Return (X, Y) of the center of cell containing provided text 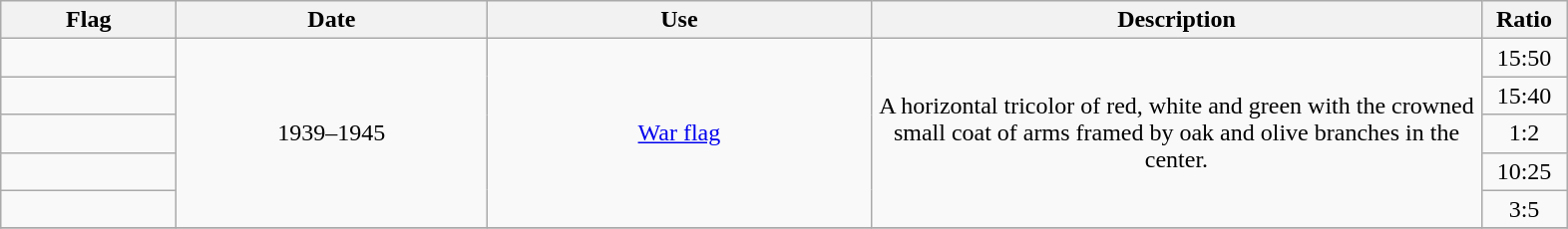
10:25 (1524, 171)
A horizontal tricolor of red, white and green with the crowned small coat of arms framed by oak and olive branches in the center. (1177, 133)
15:40 (1524, 96)
1:2 (1524, 133)
Flag (89, 20)
15:50 (1524, 58)
3:5 (1524, 209)
Description (1177, 20)
War flag (679, 133)
1939–1945 (331, 133)
Ratio (1524, 20)
Use (679, 20)
Date (331, 20)
